Output the [X, Y] coordinate of the center of the cell containing the given text.  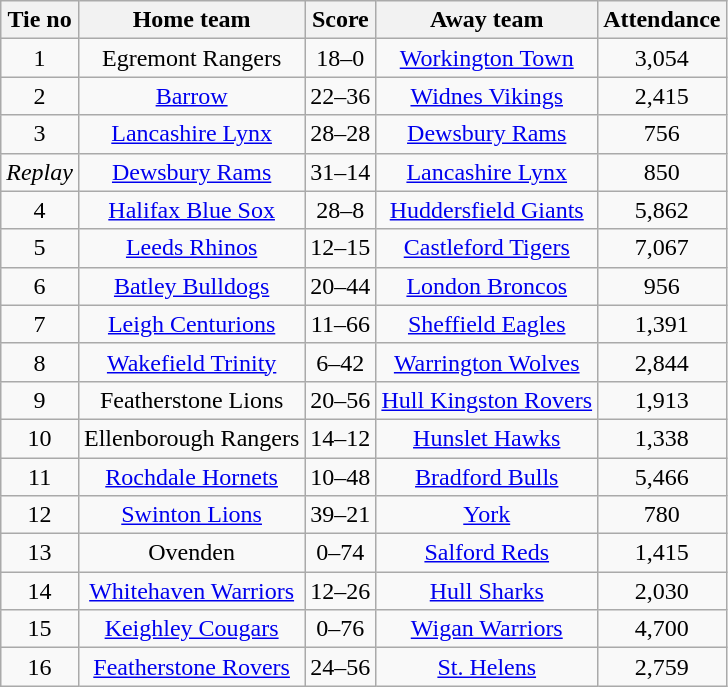
756 [662, 134]
20–56 [340, 400]
28–8 [340, 210]
3 [40, 134]
14–12 [340, 438]
Score [340, 20]
24–56 [340, 667]
Leeds Rhinos [191, 248]
Sheffield Eagles [487, 324]
Huddersfield Giants [487, 210]
7,067 [662, 248]
2,844 [662, 362]
12–26 [340, 591]
Keighley Cougars [191, 629]
11 [40, 477]
13 [40, 553]
Ellenborough Rangers [191, 438]
1,391 [662, 324]
3,054 [662, 58]
10–48 [340, 477]
20–44 [340, 286]
12–15 [340, 248]
2,415 [662, 96]
6–42 [340, 362]
7 [40, 324]
Attendance [662, 20]
18–0 [340, 58]
4 [40, 210]
2,030 [662, 591]
11–66 [340, 324]
Widnes Vikings [487, 96]
Whitehaven Warriors [191, 591]
9 [40, 400]
Workington Town [487, 58]
Hunslet Hawks [487, 438]
Replay [40, 172]
12 [40, 515]
St. Helens [487, 667]
Salford Reds [487, 553]
5 [40, 248]
Wakefield Trinity [191, 362]
Ovenden [191, 553]
4,700 [662, 629]
0–76 [340, 629]
Away team [487, 20]
York [487, 515]
28–28 [340, 134]
Barrow [191, 96]
London Broncos [487, 286]
31–14 [340, 172]
5,862 [662, 210]
Warrington Wolves [487, 362]
0–74 [340, 553]
Hull Sharks [487, 591]
Featherstone Rovers [191, 667]
39–21 [340, 515]
6 [40, 286]
2 [40, 96]
1 [40, 58]
956 [662, 286]
1,415 [662, 553]
Swinton Lions [191, 515]
Leigh Centurions [191, 324]
16 [40, 667]
1,338 [662, 438]
850 [662, 172]
Rochdale Hornets [191, 477]
Hull Kingston Rovers [487, 400]
15 [40, 629]
Home team [191, 20]
Egremont Rangers [191, 58]
Batley Bulldogs [191, 286]
10 [40, 438]
1,913 [662, 400]
2,759 [662, 667]
5,466 [662, 477]
Bradford Bulls [487, 477]
Featherstone Lions [191, 400]
780 [662, 515]
14 [40, 591]
Halifax Blue Sox [191, 210]
Wigan Warriors [487, 629]
Castleford Tigers [487, 248]
8 [40, 362]
Tie no [40, 20]
22–36 [340, 96]
